For the text-containing cell, return its midpoint in (x, y) coordinate format. 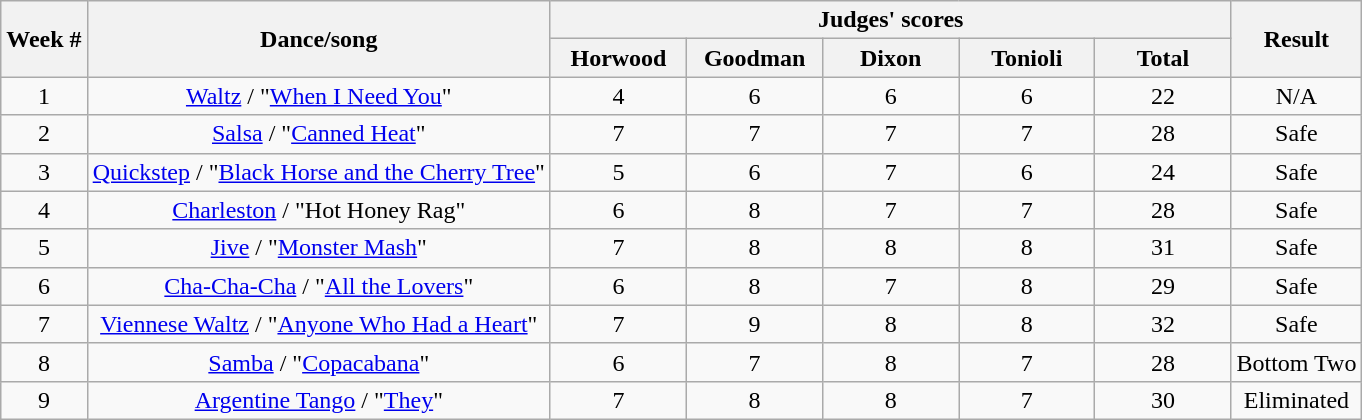
24 (1163, 172)
Eliminated (1296, 400)
Total (1163, 58)
Result (1296, 39)
Dance/song (318, 39)
N/A (1296, 96)
Samba / "Copacabana" (318, 362)
Quickstep / "Black Horse and the Cherry Tree" (318, 172)
3 (44, 172)
2 (44, 134)
22 (1163, 96)
1 (44, 96)
32 (1163, 324)
Tonioli (1027, 58)
Goodman (755, 58)
Viennese Waltz / "Anyone Who Had a Heart" (318, 324)
Week # (44, 39)
Horwood (618, 58)
Cha-Cha-Cha / "All the Lovers" (318, 286)
Argentine Tango / "They" (318, 400)
Dixon (891, 58)
Jive / "Monster Mash" (318, 248)
Bottom Two (1296, 362)
Salsa / "Canned Heat" (318, 134)
Judges' scores (890, 20)
Charleston / "Hot Honey Rag" (318, 210)
30 (1163, 400)
Waltz / "When I Need You" (318, 96)
29 (1163, 286)
31 (1163, 248)
